Output the (x, y) coordinate of the center of the cell containing the given text.  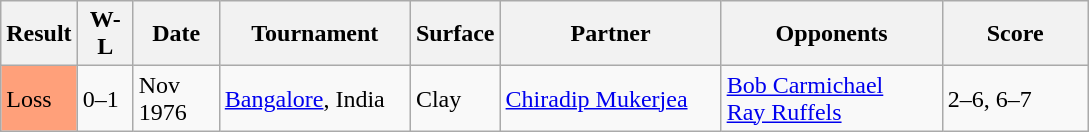
Bob Carmichael Ray Ruffels (832, 98)
Result (39, 34)
Bangalore, India (314, 98)
0–1 (105, 98)
Partner (610, 34)
Date (176, 34)
Surface (455, 34)
Loss (39, 98)
Tournament (314, 34)
Chiradip Mukerjea (610, 98)
Clay (455, 98)
Opponents (832, 34)
W-L (105, 34)
2–6, 6–7 (1015, 98)
Nov 1976 (176, 98)
Score (1015, 34)
